Search for the cell housing the specified text and yield its (x, y) center coordinate. 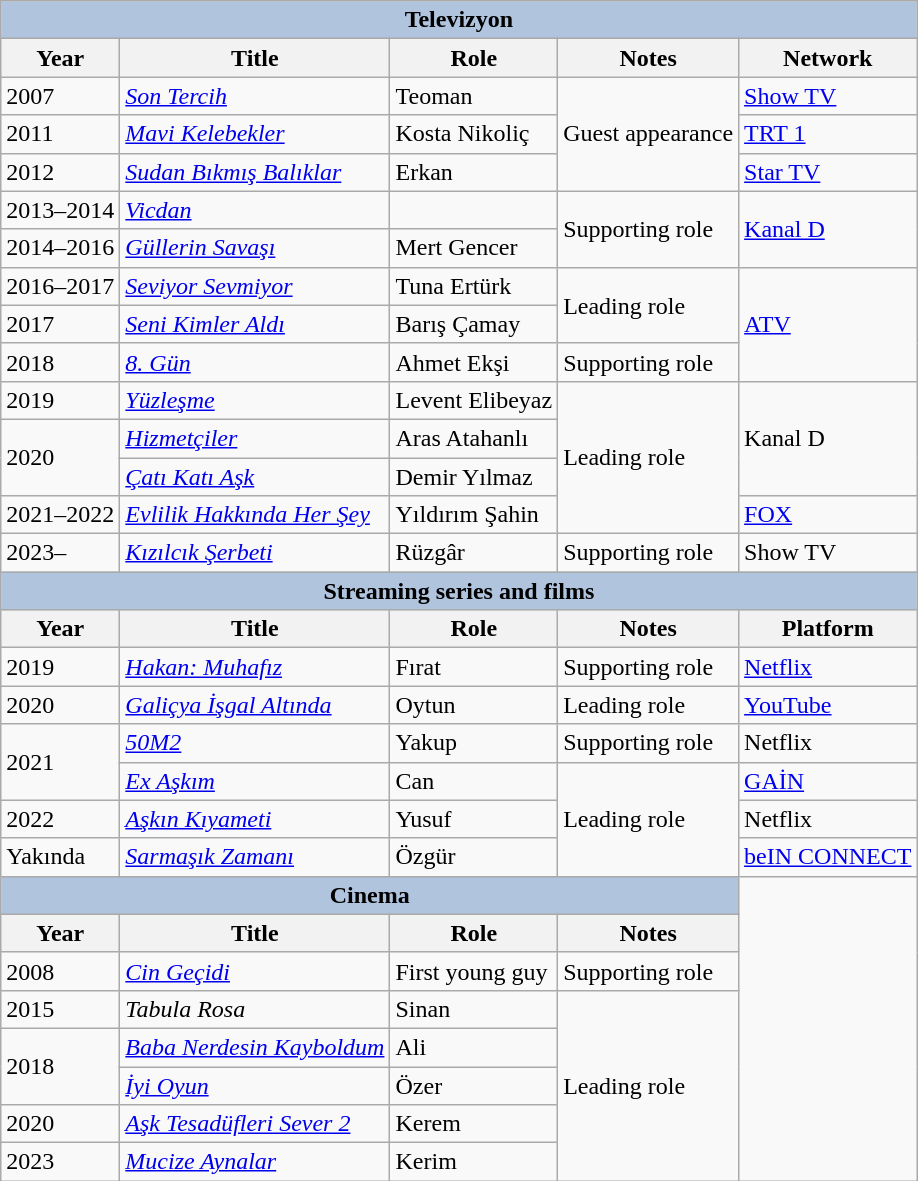
Güllerin Savaşı (255, 248)
2012 (60, 172)
Kerem (474, 1124)
2011 (60, 134)
Erkan (474, 172)
Kosta Nikoliç (474, 134)
Levent Elibeyaz (474, 400)
Oytun (474, 705)
2022 (60, 819)
Galiçya İşgal Altında (255, 705)
Sinan (474, 1009)
First young guy (474, 971)
Özer (474, 1085)
Yakup (474, 743)
Aşk Tesadüfleri Sever 2 (255, 1124)
Aşkın Kıyameti (255, 819)
Kızılcık Şerbeti (255, 553)
Fırat (474, 667)
YouTube (828, 705)
2013–2014 (60, 210)
8. Gün (255, 362)
Seni Kimler Aldı (255, 324)
Son Tercih (255, 96)
Can (474, 781)
2021 (60, 762)
Sarmaşık Zamanı (255, 857)
Star TV (828, 172)
Platform (828, 629)
2008 (60, 971)
Evlilik Hakkında Her Şey (255, 515)
ATV (828, 324)
İyi Oyun (255, 1085)
Streaming series and films (459, 591)
Teoman (474, 96)
Mucize Aynalar (255, 1162)
Yakında (60, 857)
Kerim (474, 1162)
Network (828, 58)
Hizmetçiler (255, 438)
Tuna Ertürk (474, 286)
Seviyor Sevmiyor (255, 286)
GAİN (828, 781)
Guest appearance (648, 134)
2014–2016 (60, 248)
Ex Aşkım (255, 781)
Ahmet Ekşi (474, 362)
2023 (60, 1162)
2023– (60, 553)
Mert Gencer (474, 248)
Yusuf (474, 819)
TRT 1 (828, 134)
Mavi Kelebekler (255, 134)
Ali (474, 1047)
Demir Yılmaz (474, 477)
Cinema (370, 895)
2015 (60, 1009)
Barış Çamay (474, 324)
Özgür (474, 857)
50M2 (255, 743)
Sudan Bıkmış Balıklar (255, 172)
Yüzleşme (255, 400)
Aras Atahanlı (474, 438)
Yıldırım Şahin (474, 515)
2021–2022 (60, 515)
2007 (60, 96)
FOX (828, 515)
Televizyon (459, 20)
beIN CONNECT (828, 857)
Baba Nerdesin Kayboldum (255, 1047)
2016–2017 (60, 286)
Hakan: Muhafız (255, 667)
Rüzgâr (474, 553)
2017 (60, 324)
Çatı Katı Aşk (255, 477)
Vicdan (255, 210)
Cin Geçidi (255, 971)
Tabula Rosa (255, 1009)
